Capture the cell that displays the provided text and extract its (x, y) central coordinate. 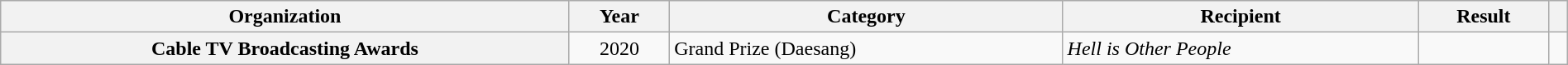
Category (867, 17)
Grand Prize (Daesang) (867, 48)
Organization (284, 17)
Result (1484, 17)
Year (619, 17)
Recipient (1241, 17)
2020 (619, 48)
Cable TV Broadcasting Awards (284, 48)
Hell is Other People (1241, 48)
